Provide the (x, y) coordinate of the cell's center where the given text is located.  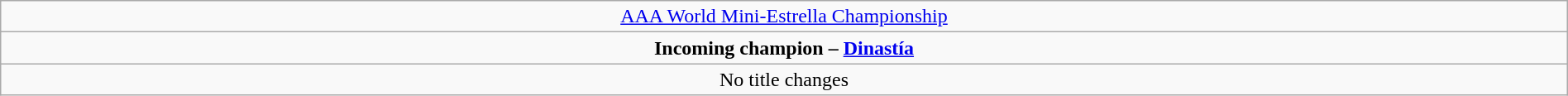
Incoming champion – Dinastía (784, 48)
AAA World Mini-Estrella Championship (784, 17)
No title changes (784, 79)
